Scan for the cell matching the given text and deliver its [x, y] coordinate at center. 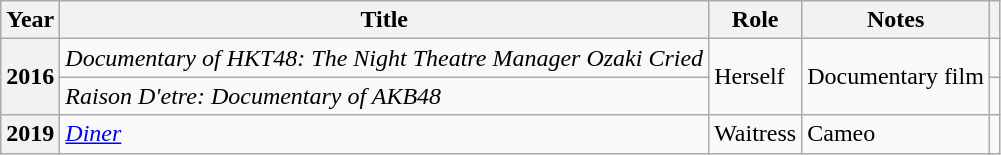
Raison D'etre: Documentary of AKB48 [384, 96]
Cameo [896, 134]
Waitress [756, 134]
Diner [384, 134]
2016 [30, 77]
Year [30, 20]
Documentary film [896, 77]
2019 [30, 134]
Role [756, 20]
Notes [896, 20]
Herself [756, 77]
Documentary of HKT48: The Night Theatre Manager Ozaki Cried [384, 58]
Title [384, 20]
